Return the [X, Y] coordinate for the center point of the cell that contains the specified text.  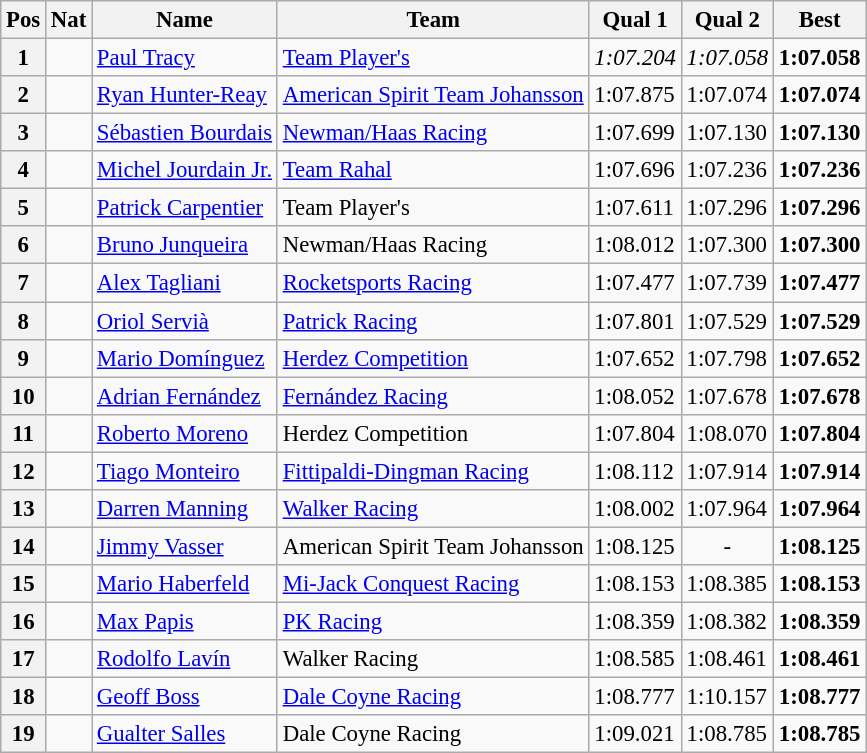
18 [24, 697]
1:07.801 [635, 321]
Pos [24, 20]
19 [24, 734]
Patrick Carpentier [185, 208]
1:09.021 [635, 734]
3 [24, 133]
1:08.112 [635, 471]
Oriol Servià [185, 321]
11 [24, 433]
8 [24, 321]
Fittipaldi-Dingman Racing [433, 471]
Bruno Junqueira [185, 245]
9 [24, 358]
1:07.798 [727, 358]
Ryan Hunter-Reay [185, 95]
15 [24, 584]
1:08.012 [635, 245]
1:07.611 [635, 208]
Fernández Racing [433, 396]
6 [24, 245]
2 [24, 95]
1:08.385 [727, 584]
12 [24, 471]
Patrick Racing [433, 321]
10 [24, 396]
Paul Tracy [185, 58]
Best [820, 20]
Qual 2 [727, 20]
5 [24, 208]
1:07.875 [635, 95]
Mi-Jack Conquest Racing [433, 584]
1:07.739 [727, 283]
Gualter Salles [185, 734]
1:08.382 [727, 621]
1:08.070 [727, 433]
Nat [69, 20]
Name [185, 20]
- [727, 546]
7 [24, 283]
Max Papis [185, 621]
1:08.002 [635, 509]
1:08.052 [635, 396]
4 [24, 170]
Team Rahal [433, 170]
Rodolfo Lavín [185, 659]
16 [24, 621]
Alex Tagliani [185, 283]
14 [24, 546]
Darren Manning [185, 509]
Adrian Fernández [185, 396]
1:10.157 [727, 697]
13 [24, 509]
17 [24, 659]
Mario Domínguez [185, 358]
Roberto Moreno [185, 433]
1:07.696 [635, 170]
Jimmy Vasser [185, 546]
Sébastien Bourdais [185, 133]
PK Racing [433, 621]
Tiago Monteiro [185, 471]
1:07.204 [635, 58]
Rocketsports Racing [433, 283]
Geoff Boss [185, 697]
1 [24, 58]
Team [433, 20]
1:08.585 [635, 659]
1:07.699 [635, 133]
Michel Jourdain Jr. [185, 170]
Qual 1 [635, 20]
Mario Haberfeld [185, 584]
